Provide the (X, Y) coordinate of the cell's center where the given text is located.  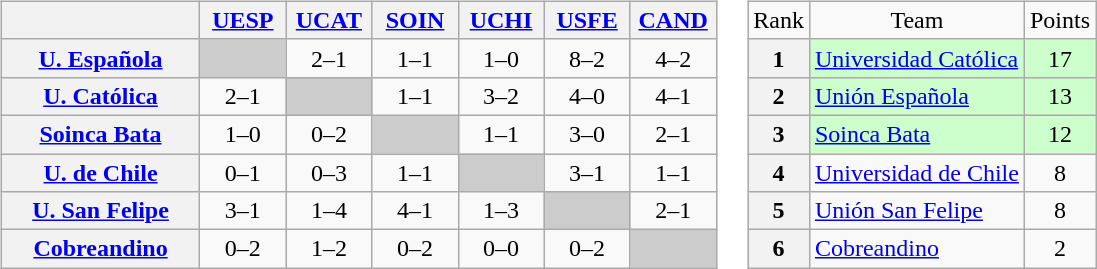
0–3 (329, 173)
6 (779, 249)
U. de Chile (100, 173)
1 (779, 58)
Universidad de Chile (916, 173)
0–1 (243, 173)
8–2 (587, 58)
3–0 (587, 134)
4–2 (673, 58)
Universidad Católica (916, 58)
1–2 (329, 249)
UCAT (329, 20)
U. Católica (100, 96)
UESP (243, 20)
4 (779, 173)
Unión Española (916, 96)
USFE (587, 20)
1–4 (329, 211)
3–2 (501, 96)
Unión San Felipe (916, 211)
4–0 (587, 96)
13 (1060, 96)
1–3 (501, 211)
SOIN (415, 20)
Team (916, 20)
0–0 (501, 249)
12 (1060, 134)
U. San Felipe (100, 211)
U. Española (100, 58)
3 (779, 134)
Rank (779, 20)
Points (1060, 20)
5 (779, 211)
17 (1060, 58)
UCHI (501, 20)
CAND (673, 20)
